Return the [X, Y] coordinate for the center point of the cell that contains the specified text.  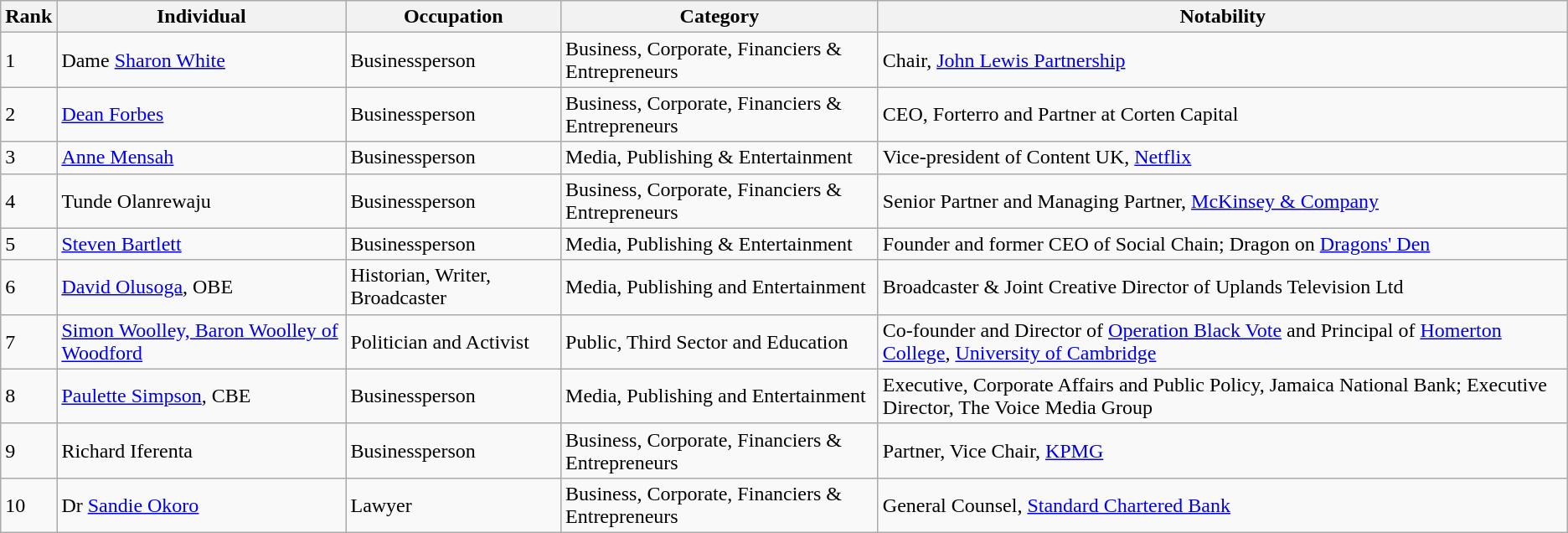
Anne Mensah [201, 158]
Richard Iferenta [201, 451]
Dame Sharon White [201, 60]
Category [720, 17]
Co-founder and Director of Operation Black Vote and Principal of Homerton College, University of Cambridge [1223, 342]
Lawyer [454, 505]
CEO, Forterro and Partner at Corten Capital [1223, 114]
7 [28, 342]
Notability [1223, 17]
10 [28, 505]
Chair, John Lewis Partnership [1223, 60]
General Counsel, Standard Chartered Bank [1223, 505]
Public, Third Sector and Education [720, 342]
Paulette Simpson, CBE [201, 396]
9 [28, 451]
Vice-president of Content UK, Netflix [1223, 158]
6 [28, 287]
Historian, Writer, Broadcaster [454, 287]
3 [28, 158]
Occupation [454, 17]
4 [28, 201]
Broadcaster & Joint Creative Director of Uplands Television Ltd [1223, 287]
2 [28, 114]
Rank [28, 17]
Partner, Vice Chair, KPMG [1223, 451]
Senior Partner and Managing Partner, McKinsey & Company [1223, 201]
Executive, Corporate Affairs and Public Policy, Jamaica National Bank; Executive Director, The Voice Media Group [1223, 396]
8 [28, 396]
Simon Woolley, Baron Woolley of Woodford [201, 342]
5 [28, 244]
Politician and Activist [454, 342]
Steven Bartlett [201, 244]
Dr Sandie Okoro [201, 505]
David Olusoga, OBE [201, 287]
1 [28, 60]
Tunde Olanrewaju [201, 201]
Individual [201, 17]
Dean Forbes [201, 114]
Founder and former CEO of Social Chain; Dragon on Dragons' Den [1223, 244]
